Capture the cell that displays the provided text and extract its [x, y] central coordinate. 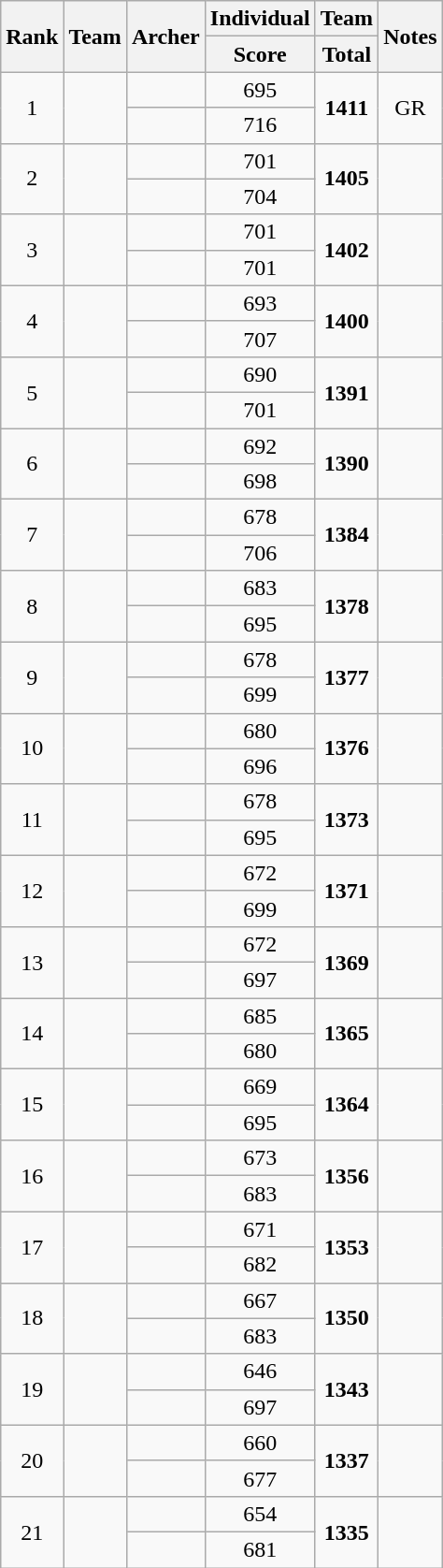
Score [260, 54]
16 [32, 1176]
4 [32, 321]
677 [260, 1478]
1365 [347, 1033]
9 [32, 677]
20 [32, 1460]
716 [260, 125]
Rank [32, 36]
1377 [347, 677]
1373 [347, 820]
1390 [347, 464]
692 [260, 446]
1405 [347, 179]
17 [32, 1247]
1376 [347, 748]
681 [260, 1549]
1 [32, 108]
685 [260, 1015]
696 [260, 766]
1356 [347, 1176]
19 [32, 1389]
1350 [347, 1318]
Individual [260, 19]
21 [32, 1532]
8 [32, 606]
707 [260, 339]
14 [32, 1033]
1384 [347, 535]
654 [260, 1514]
682 [260, 1265]
1364 [347, 1105]
671 [260, 1229]
1337 [347, 1460]
11 [32, 820]
690 [260, 374]
1411 [347, 108]
13 [32, 962]
1391 [347, 392]
2 [32, 179]
1343 [347, 1389]
10 [32, 748]
673 [260, 1158]
704 [260, 196]
5 [32, 392]
646 [260, 1372]
1335 [347, 1532]
669 [260, 1087]
1371 [347, 891]
3 [32, 250]
1400 [347, 321]
GR [410, 108]
706 [260, 553]
Total [347, 54]
667 [260, 1300]
6 [32, 464]
Archer [165, 36]
15 [32, 1105]
1378 [347, 606]
1369 [347, 962]
660 [260, 1443]
1353 [347, 1247]
1402 [347, 250]
698 [260, 482]
693 [260, 303]
18 [32, 1318]
7 [32, 535]
Notes [410, 36]
12 [32, 891]
